Locate the cell with the specified text and output its (X, Y) center coordinate. 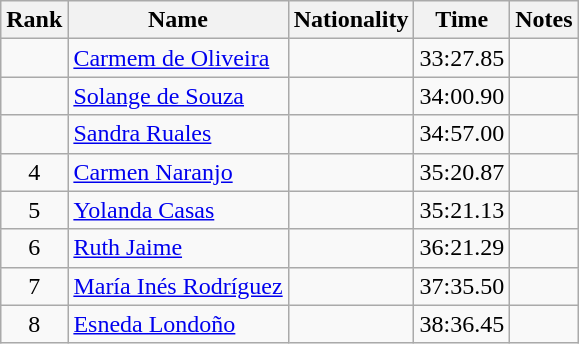
37:35.50 (462, 286)
Solange de Souza (178, 96)
Name (178, 20)
Esneda Londoño (178, 324)
Nationality (351, 20)
Carmen Naranjo (178, 172)
34:00.90 (462, 96)
Sandra Ruales (178, 134)
Notes (544, 20)
Yolanda Casas (178, 210)
35:20.87 (462, 172)
4 (34, 172)
Rank (34, 20)
María Inés Rodríguez (178, 286)
7 (34, 286)
Carmem de Oliveira (178, 58)
5 (34, 210)
Ruth Jaime (178, 248)
8 (34, 324)
38:36.45 (462, 324)
34:57.00 (462, 134)
35:21.13 (462, 210)
Time (462, 20)
36:21.29 (462, 248)
6 (34, 248)
33:27.85 (462, 58)
